Detect which cell encompasses the target text, then output its (x, y) center coordinate. 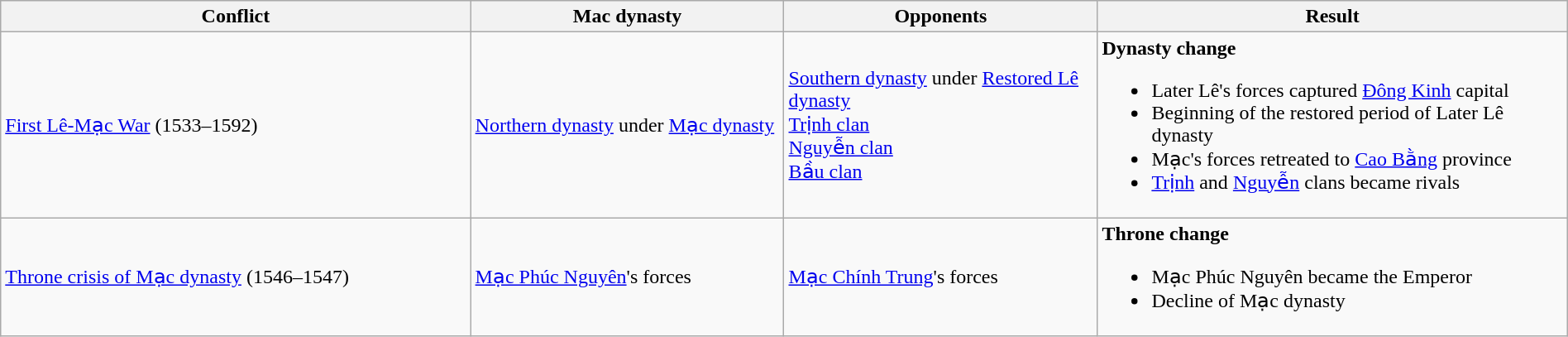
First Lê-Mạc War (1533–1592) (236, 125)
Throne crisis of Mạc dynasty (1546–1547) (236, 277)
Throne changeMạc Phúc Nguyên became the EmperorDecline of Mạc dynasty (1332, 277)
Mạc Phúc Nguyên's forces (627, 277)
Opponents (941, 17)
Mạc Chính Trung's forces (941, 277)
Result (1332, 17)
Mac dynasty (627, 17)
Northern dynasty under Mạc dynasty (627, 125)
Conflict (236, 17)
Southern dynasty under Restored Lê dynasty Trịnh clan Nguyễn clan Bầu clan (941, 125)
